Provide the [X, Y] coordinate of the cell's center where the given text is located.  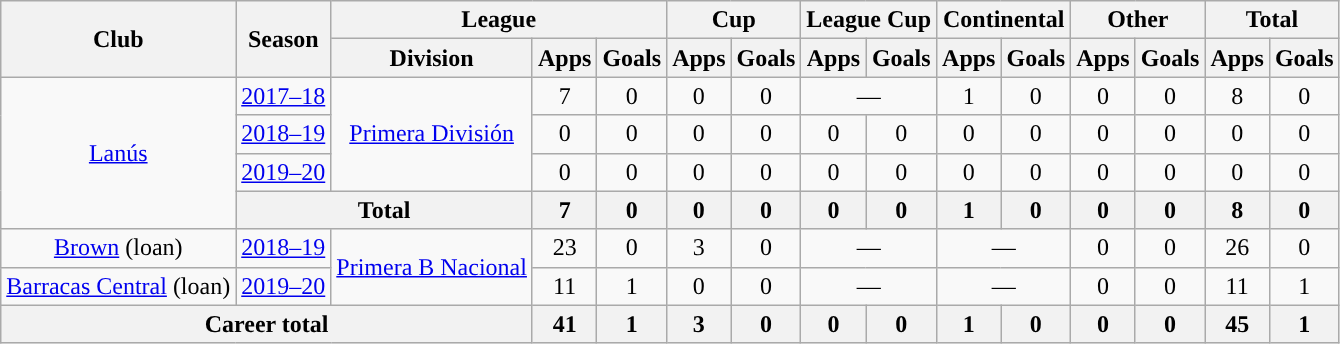
Continental [1004, 20]
Division [432, 58]
45 [1237, 324]
26 [1237, 248]
Cup [734, 20]
Club [118, 39]
Career total [267, 324]
Barracas Central (loan) [118, 286]
League [499, 20]
Primera B Nacional [432, 267]
Season [284, 39]
Brown (loan) [118, 248]
Lanús [118, 153]
Primera División [432, 134]
2017–18 [284, 96]
23 [564, 248]
League Cup [869, 20]
Other [1138, 20]
41 [564, 324]
